Output the (X, Y) coordinate of the center of the cell containing the given text.  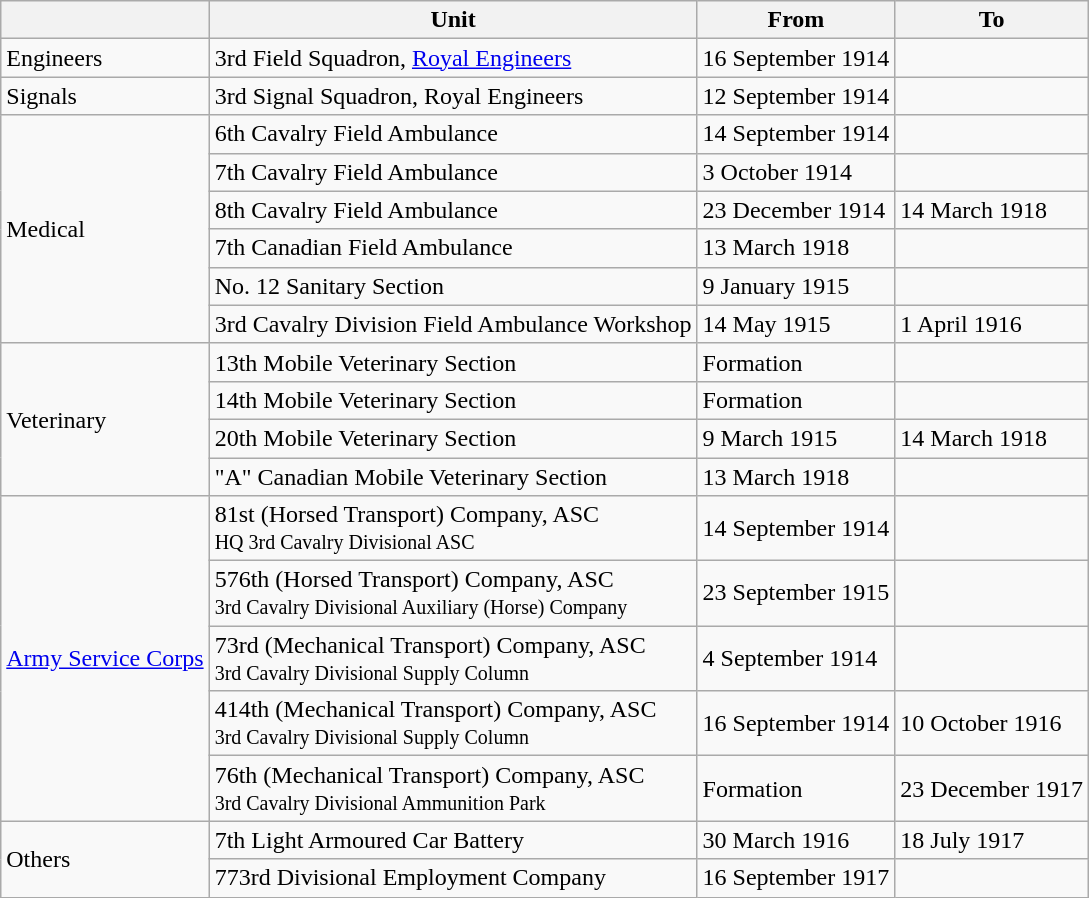
23 September 1915 (796, 594)
3rd Cavalry Division Field Ambulance Workshop (453, 324)
3rd Signal Squadron, Royal Engineers (453, 96)
Signals (105, 96)
8th Cavalry Field Ambulance (453, 210)
4 September 1914 (796, 658)
81st (Horsed Transport) Company, ASCHQ 3rd Cavalry Divisional ASC (453, 528)
73rd (Mechanical Transport) Company, ASC3rd Cavalry Divisional Supply Column (453, 658)
14th Mobile Veterinary Section (453, 400)
7th Cavalry Field Ambulance (453, 172)
Veterinary (105, 419)
Engineers (105, 58)
10 October 1916 (992, 724)
3 October 1914 (796, 172)
"A" Canadian Mobile Veterinary Section (453, 477)
Others (105, 859)
12 September 1914 (796, 96)
14 May 1915 (796, 324)
7th Light Armoured Car Battery (453, 840)
7th Canadian Field Ambulance (453, 248)
13th Mobile Veterinary Section (453, 362)
414th (Mechanical Transport) Company, ASC3rd Cavalry Divisional Supply Column (453, 724)
3rd Field Squadron, Royal Engineers (453, 58)
76th (Mechanical Transport) Company, ASC3rd Cavalry Divisional Ammunition Park (453, 788)
From (796, 20)
9 January 1915 (796, 286)
6th Cavalry Field Ambulance (453, 134)
1 April 1916 (992, 324)
Medical (105, 229)
9 March 1915 (796, 438)
Unit (453, 20)
16 September 1917 (796, 878)
To (992, 20)
576th (Horsed Transport) Company, ASC3rd Cavalry Divisional Auxiliary (Horse) Company (453, 594)
20th Mobile Veterinary Section (453, 438)
18 July 1917 (992, 840)
773rd Divisional Employment Company (453, 878)
23 December 1917 (992, 788)
30 March 1916 (796, 840)
23 December 1914 (796, 210)
No. 12 Sanitary Section (453, 286)
Army Service Corps (105, 658)
